Search for the cell housing the specified text and yield its [x, y] center coordinate. 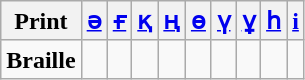
ғ [120, 21]
ү [224, 21]
і [296, 21]
ә [94, 21]
Print [41, 21]
һ [274, 21]
Braille [41, 59]
ң [172, 21]
қ [145, 21]
ө [198, 21]
ұ [248, 21]
